Output the (x, y) coordinate of the center of the cell containing the given text.  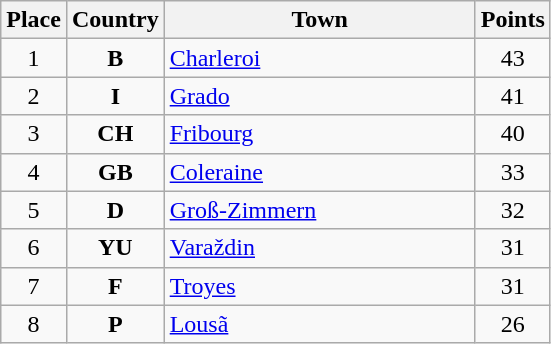
B (115, 58)
Troyes (320, 286)
1 (34, 58)
CH (115, 134)
Charleroi (320, 58)
3 (34, 134)
YU (115, 248)
Fribourg (320, 134)
Grado (320, 96)
33 (512, 172)
8 (34, 324)
Town (320, 20)
40 (512, 134)
5 (34, 210)
P (115, 324)
2 (34, 96)
I (115, 96)
GB (115, 172)
41 (512, 96)
43 (512, 58)
4 (34, 172)
Points (512, 20)
32 (512, 210)
Varaždin (320, 248)
Groß-Zimmern (320, 210)
F (115, 286)
7 (34, 286)
Place (34, 20)
6 (34, 248)
Country (115, 20)
Lousã (320, 324)
D (115, 210)
Coleraine (320, 172)
26 (512, 324)
